Provide the (X, Y) coordinate of the cell's center where the given text is located.  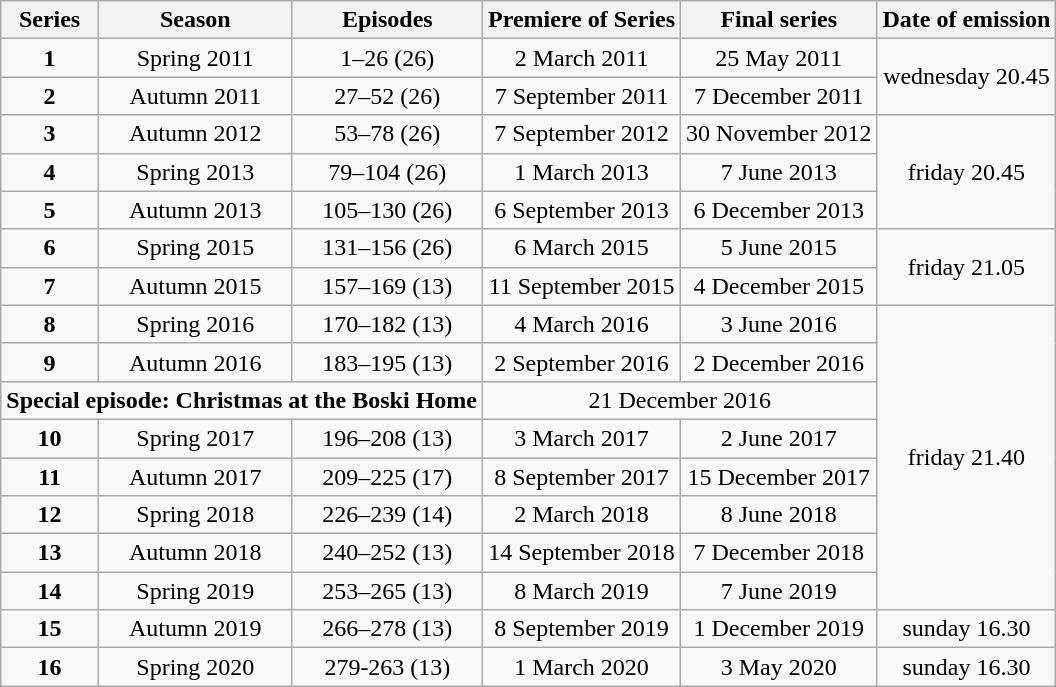
Autumn 2017 (195, 477)
4 (50, 172)
Spring 2017 (195, 438)
209–225 (17) (387, 477)
170–182 (13) (387, 324)
279-263 (13) (387, 667)
1 (50, 58)
15 December 2017 (779, 477)
wednesday 20.45 (966, 77)
Spring 2011 (195, 58)
2 December 2016 (779, 362)
Autumn 2013 (195, 210)
2 March 2018 (581, 515)
11 (50, 477)
2 September 2016 (581, 362)
30 November 2012 (779, 134)
7 December 2018 (779, 553)
3 June 2016 (779, 324)
7 June 2019 (779, 591)
12 (50, 515)
4 December 2015 (779, 286)
6 March 2015 (581, 248)
8 September 2019 (581, 629)
friday 21.40 (966, 457)
226–239 (14) (387, 515)
Spring 2016 (195, 324)
8 March 2019 (581, 591)
266–278 (13) (387, 629)
183–195 (13) (387, 362)
196–208 (13) (387, 438)
Spring 2013 (195, 172)
2 June 2017 (779, 438)
131–156 (26) (387, 248)
7 June 2013 (779, 172)
14 (50, 591)
Date of emission (966, 20)
53–78 (26) (387, 134)
friday 21.05 (966, 267)
4 March 2016 (581, 324)
79–104 (26) (387, 172)
1 March 2020 (581, 667)
Series (50, 20)
Autumn 2019 (195, 629)
2 (50, 96)
7 (50, 286)
5 (50, 210)
11 September 2015 (581, 286)
21 December 2016 (679, 400)
Spring 2018 (195, 515)
friday 20.45 (966, 172)
3 (50, 134)
3 May 2020 (779, 667)
1 March 2013 (581, 172)
240–252 (13) (387, 553)
5 June 2015 (779, 248)
25 May 2011 (779, 58)
9 (50, 362)
8 June 2018 (779, 515)
1–26 (26) (387, 58)
Autumn 2016 (195, 362)
13 (50, 553)
27–52 (26) (387, 96)
14 September 2018 (581, 553)
8 (50, 324)
1 December 2019 (779, 629)
6 December 2013 (779, 210)
15 (50, 629)
8 September 2017 (581, 477)
Spring 2019 (195, 591)
105–130 (26) (387, 210)
6 September 2013 (581, 210)
Final series (779, 20)
Autumn 2015 (195, 286)
7 September 2012 (581, 134)
253–265 (13) (387, 591)
3 March 2017 (581, 438)
Season (195, 20)
6 (50, 248)
10 (50, 438)
Autumn 2018 (195, 553)
157–169 (13) (387, 286)
Special episode: Christmas at the Boski Home (242, 400)
Premiere of Series (581, 20)
Spring 2020 (195, 667)
Autumn 2012 (195, 134)
Spring 2015 (195, 248)
16 (50, 667)
7 December 2011 (779, 96)
2 March 2011 (581, 58)
Autumn 2011 (195, 96)
7 September 2011 (581, 96)
Episodes (387, 20)
